For the text-containing cell, return its midpoint in [x, y] coordinate format. 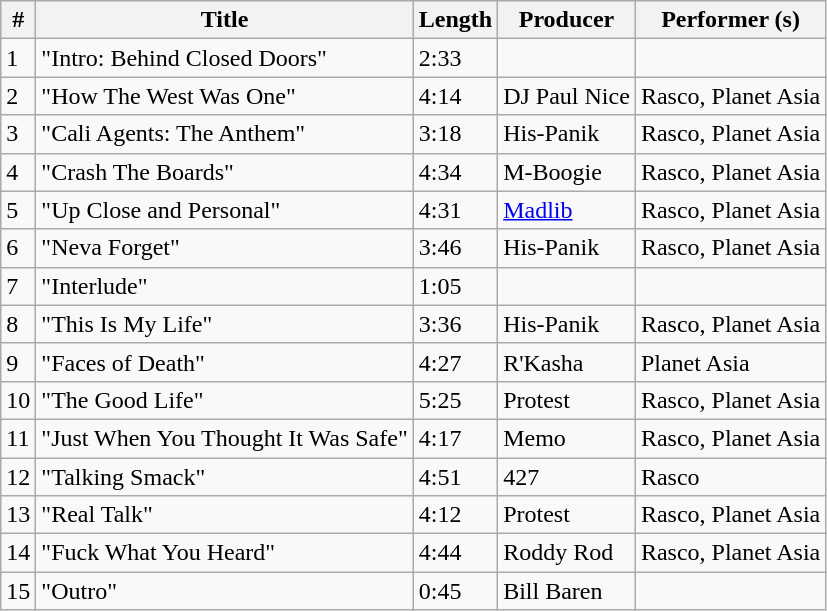
7 [18, 286]
1 [18, 58]
"The Good Life" [224, 400]
"Real Talk" [224, 515]
3:36 [455, 324]
Planet Asia [730, 362]
"Fuck What You Heard" [224, 553]
12 [18, 477]
"This Is My Life" [224, 324]
5:25 [455, 400]
10 [18, 400]
Title [224, 20]
"How The West Was One" [224, 96]
4:44 [455, 553]
4 [18, 172]
4:34 [455, 172]
# [18, 20]
"Crash The Boards" [224, 172]
4:12 [455, 515]
"Cali Agents: The Anthem" [224, 134]
Memo [567, 438]
15 [18, 591]
11 [18, 438]
Bill Baren [567, 591]
R'Kasha [567, 362]
M-Boogie [567, 172]
0:45 [455, 591]
"Intro: Behind Closed Doors" [224, 58]
4:14 [455, 96]
Length [455, 20]
4:27 [455, 362]
DJ Paul Nice [567, 96]
3:46 [455, 248]
Rasco [730, 477]
Producer [567, 20]
8 [18, 324]
"Faces of Death" [224, 362]
9 [18, 362]
"Just When You Thought It Was Safe" [224, 438]
5 [18, 210]
Performer (s) [730, 20]
Roddy Rod [567, 553]
"Neva Forget" [224, 248]
2:33 [455, 58]
Madlib [567, 210]
3 [18, 134]
3:18 [455, 134]
2 [18, 96]
"Outro" [224, 591]
4:17 [455, 438]
14 [18, 553]
6 [18, 248]
"Talking Smack" [224, 477]
427 [567, 477]
4:51 [455, 477]
1:05 [455, 286]
13 [18, 515]
4:31 [455, 210]
"Up Close and Personal" [224, 210]
"Interlude" [224, 286]
